Locate the cell with the specified text and output its [x, y] center coordinate. 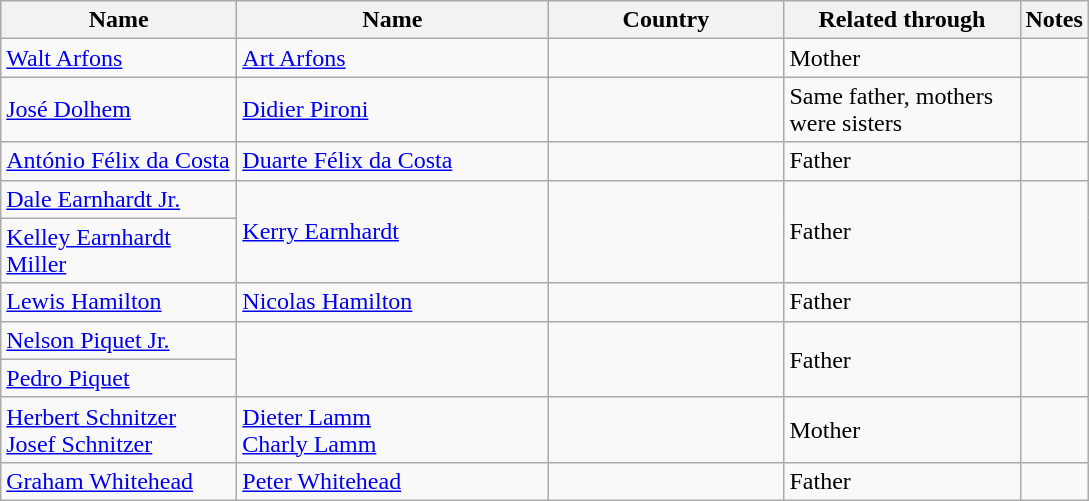
Didier Pironi [392, 110]
José Dolhem [119, 110]
Kerry Earnhardt [392, 232]
Walt Arfons [119, 58]
Notes [1054, 20]
Country [666, 20]
António Félix da Costa [119, 161]
Peter Whitehead [392, 481]
Herbert SchnitzerJosef Schnitzer [119, 430]
Lewis Hamilton [119, 302]
Nicolas Hamilton [392, 302]
Graham Whitehead [119, 481]
Related through [902, 20]
Art Arfons [392, 58]
Duarte Félix da Costa [392, 161]
Pedro Piquet [119, 378]
Nelson Piquet Jr. [119, 340]
Kelley Earnhardt Miller [119, 250]
Same father, mothers were sisters [902, 110]
Dale Earnhardt Jr. [119, 199]
Dieter LammCharly Lamm [392, 430]
